Determine the [x, y] coordinate at the center of the cell enclosing the given text.  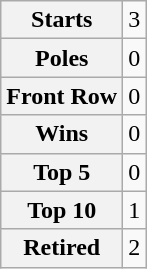
1 [134, 210]
Top 10 [62, 210]
Top 5 [62, 172]
Poles [62, 58]
Front Row [62, 96]
Wins [62, 134]
3 [134, 20]
2 [134, 248]
Retired [62, 248]
Starts [62, 20]
